Identify which cell holds the provided text, then report its [x, y] central coordinate. 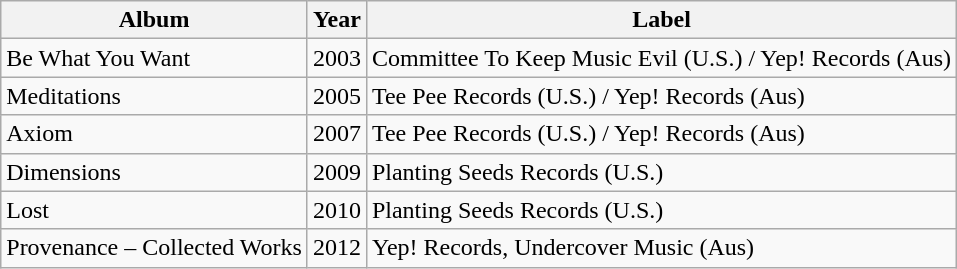
2009 [336, 172]
Committee To Keep Music Evil (U.S.) / Yep! Records (Aus) [661, 58]
Yep! Records, Undercover Music (Aus) [661, 248]
Dimensions [154, 172]
Label [661, 20]
2007 [336, 134]
2003 [336, 58]
Meditations [154, 96]
2010 [336, 210]
Album [154, 20]
Be What You Want [154, 58]
Year [336, 20]
2005 [336, 96]
Provenance – Collected Works [154, 248]
2012 [336, 248]
Lost [154, 210]
Axiom [154, 134]
